Provide the [x, y] coordinate of the cell's center where the given text is located.  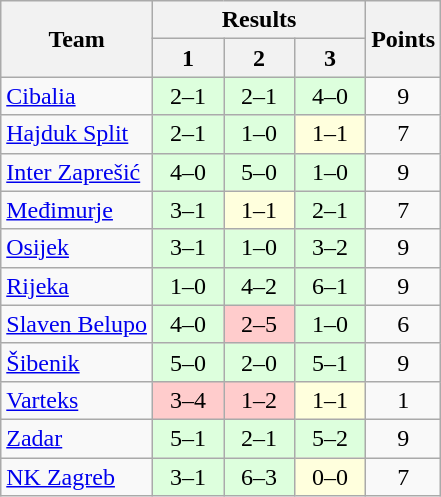
Hajduk Split [77, 134]
3 [330, 58]
Inter Zaprešić [77, 172]
Results [258, 20]
2–0 [260, 362]
Šibenik [77, 362]
Cibalia [77, 96]
4–2 [260, 286]
5–2 [330, 438]
3–2 [330, 248]
2–5 [260, 324]
Međimurje [77, 210]
0–0 [330, 477]
NK Zagreb [77, 477]
3–4 [188, 400]
Varteks [77, 400]
6 [404, 324]
Slaven Belupo [77, 324]
6–1 [330, 286]
Team [77, 39]
Rijeka [77, 286]
Zadar [77, 438]
2 [260, 58]
Points [404, 39]
Osijek [77, 248]
6–3 [260, 477]
1–2 [260, 400]
